Return the [x, y] coordinate for the center point of the cell that contains the specified text.  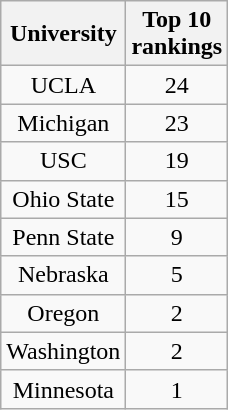
University [64, 34]
Nebraska [64, 275]
15 [177, 199]
Oregon [64, 313]
24 [177, 85]
23 [177, 123]
9 [177, 237]
1 [177, 389]
Penn State [64, 237]
UCLA [64, 85]
Ohio State [64, 199]
Washington [64, 351]
USC [64, 161]
Top 10rankings [177, 34]
Michigan [64, 123]
19 [177, 161]
5 [177, 275]
Minnesota [64, 389]
